Capture the cell that displays the provided text and extract its [x, y] central coordinate. 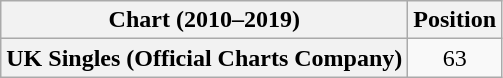
UK Singles (Official Charts Company) [204, 58]
Chart (2010–2019) [204, 20]
63 [455, 58]
Position [455, 20]
